Detect which cell encompasses the target text, then output its [X, Y] center coordinate. 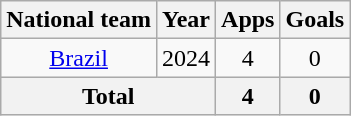
Brazil [79, 58]
National team [79, 20]
Year [186, 20]
Goals [315, 20]
Total [108, 96]
Apps [248, 20]
2024 [186, 58]
